Return the [x, y] coordinate for the center point of the cell that contains the specified text.  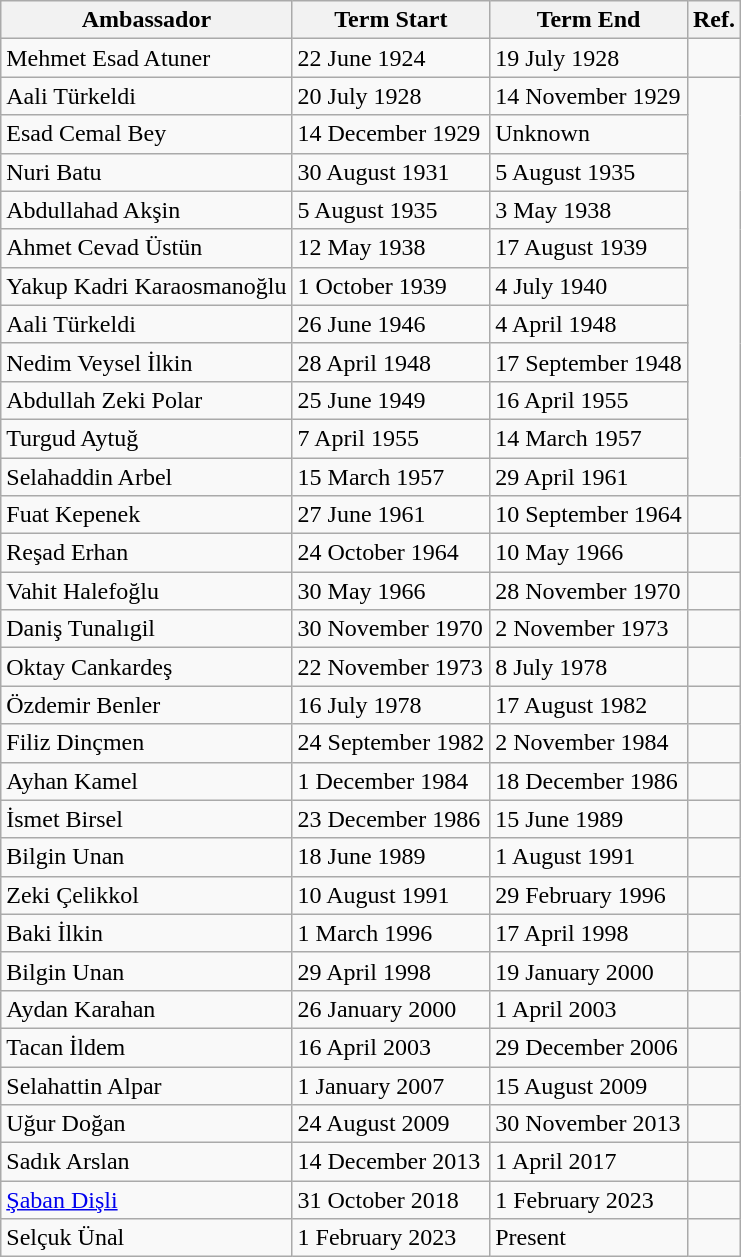
1 April 2003 [589, 1009]
17 April 1998 [589, 933]
Aydan Karahan [146, 1009]
2 November 1984 [589, 743]
Vahit Halefoğlu [146, 591]
Present [589, 1238]
14 November 1929 [589, 96]
16 July 1978 [391, 705]
Oktay Cankardeş [146, 667]
İsmet Birsel [146, 819]
10 May 1966 [589, 553]
19 January 2000 [589, 971]
Fuat Kepenek [146, 515]
12 May 1938 [391, 248]
24 August 2009 [391, 1124]
25 June 1949 [391, 400]
26 January 2000 [391, 1009]
Şaban Dişli [146, 1200]
26 June 1946 [391, 324]
Yakup Kadri Karaosmanoğlu [146, 286]
22 June 1924 [391, 58]
Ahmet Cevad Üstün [146, 248]
14 December 2013 [391, 1162]
1 August 1991 [589, 857]
Ambassador [146, 20]
Turgud Aytuğ [146, 438]
Selahaddin Arbel [146, 477]
Nedim Veysel İlkin [146, 362]
Ayhan Kamel [146, 781]
30 May 1966 [391, 591]
1 March 1996 [391, 933]
Ref. [714, 20]
15 August 2009 [589, 1085]
22 November 1973 [391, 667]
29 April 1998 [391, 971]
Nuri Batu [146, 172]
4 July 1940 [589, 286]
Filiz Dinçmen [146, 743]
Selçuk Ünal [146, 1238]
1 October 1939 [391, 286]
18 December 1986 [589, 781]
17 September 1948 [589, 362]
Zeki Çelikkol [146, 895]
2 November 1973 [589, 629]
15 March 1957 [391, 477]
29 April 1961 [589, 477]
Esad Cemal Bey [146, 134]
29 February 1996 [589, 895]
Daniş Tunalıgil [146, 629]
23 December 1986 [391, 819]
Özdemir Benler [146, 705]
19 July 1928 [589, 58]
15 June 1989 [589, 819]
28 November 1970 [589, 591]
10 September 1964 [589, 515]
Mehmet Esad Atuner [146, 58]
8 July 1978 [589, 667]
7 April 1955 [391, 438]
Abdullah Zeki Polar [146, 400]
Reşad Erhan [146, 553]
Abdullahad Akşin [146, 210]
4 April 1948 [589, 324]
27 June 1961 [391, 515]
1 January 2007 [391, 1085]
16 April 2003 [391, 1047]
24 September 1982 [391, 743]
17 August 1982 [589, 705]
14 December 1929 [391, 134]
24 October 1964 [391, 553]
20 July 1928 [391, 96]
31 October 2018 [391, 1200]
1 December 1984 [391, 781]
Tacan İldem [146, 1047]
30 November 1970 [391, 629]
Selahattin Alpar [146, 1085]
29 December 2006 [589, 1047]
14 March 1957 [589, 438]
Unknown [589, 134]
30 August 1931 [391, 172]
3 May 1938 [589, 210]
18 June 1989 [391, 857]
Uğur Doğan [146, 1124]
17 August 1939 [589, 248]
Sadık Arslan [146, 1162]
Term Start [391, 20]
10 August 1991 [391, 895]
Baki İlkin [146, 933]
1 April 2017 [589, 1162]
30 November 2013 [589, 1124]
28 April 1948 [391, 362]
16 April 1955 [589, 400]
Term End [589, 20]
